Pinpoint the cell where the given text exists, returning its (X, Y) midpoint coordinate. 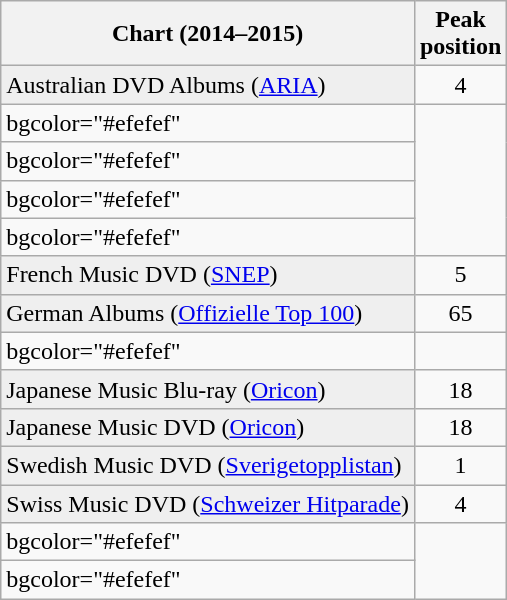
Chart (2014–2015) (208, 34)
Peakposition (460, 34)
5 (460, 275)
1 (460, 465)
German Albums (Offizielle Top 100) (208, 313)
Japanese Music Blu-ray (Oricon) (208, 389)
Japanese Music DVD (Oricon) (208, 427)
Australian DVD Albums (ARIA) (208, 85)
French Music DVD (SNEP) (208, 275)
Swedish Music DVD (Sverigetopplistan) (208, 465)
Swiss Music DVD (Schweizer Hitparade) (208, 503)
65 (460, 313)
